Detect which cell encompasses the target text, then output its [X, Y] center coordinate. 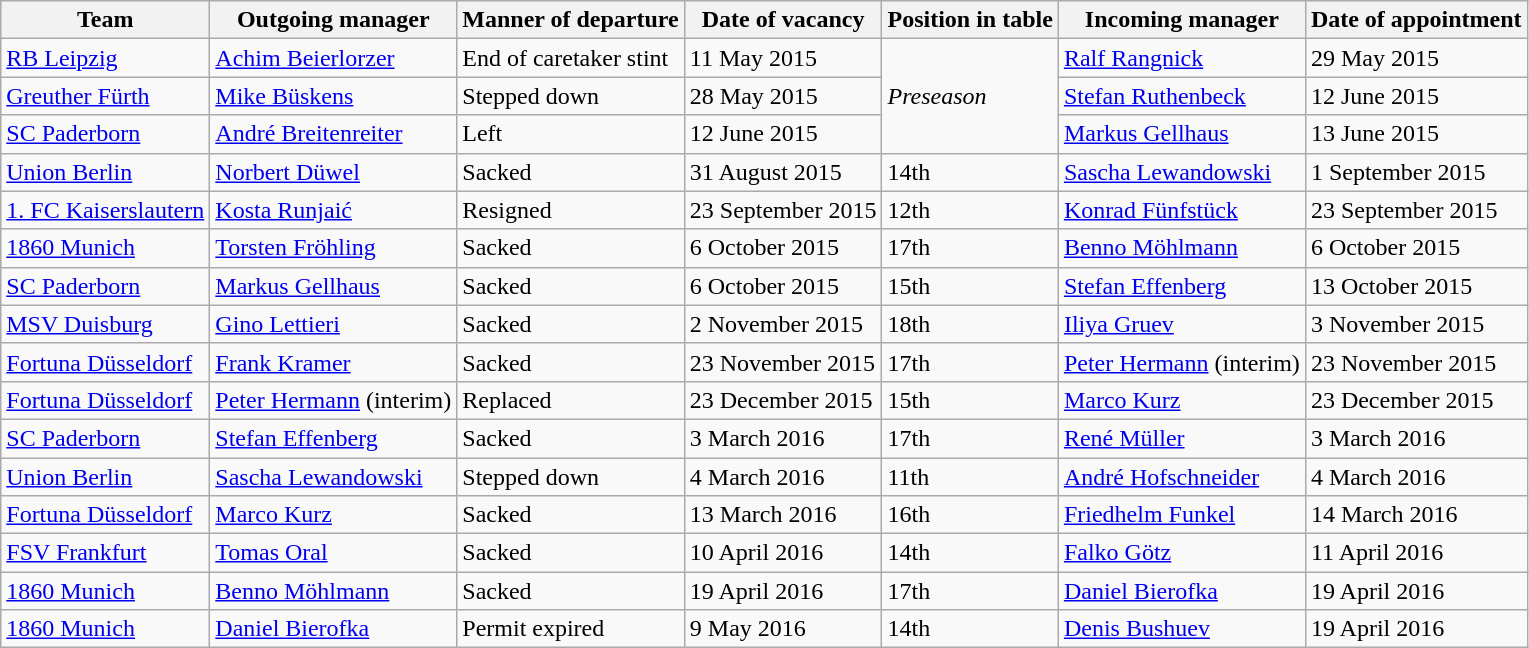
RB Leipzig [106, 58]
FSV Frankfurt [106, 553]
Tomas Oral [334, 553]
18th [970, 324]
Date of vacancy [783, 20]
14 March 2016 [1416, 515]
Team [106, 20]
Friedhelm Funkel [1182, 515]
11th [970, 477]
1. FC Kaiserslautern [106, 210]
Frank Kramer [334, 362]
Incoming manager [1182, 20]
Outgoing manager [334, 20]
13 March 2016 [783, 515]
13 October 2015 [1416, 286]
Denis Bushuev [1182, 629]
16th [970, 515]
René Müller [1182, 438]
2 November 2015 [783, 324]
Date of appointment [1416, 20]
MSV Duisburg [106, 324]
Torsten Fröhling [334, 248]
1 September 2015 [1416, 172]
Resigned [570, 210]
29 May 2015 [1416, 58]
Falko Götz [1182, 553]
André Breitenreiter [334, 134]
9 May 2016 [783, 629]
3 November 2015 [1416, 324]
Stefan Ruthenbeck [1182, 96]
Permit expired [570, 629]
28 May 2015 [783, 96]
Achim Beierlorzer [334, 58]
Norbert Düwel [334, 172]
End of caretaker stint [570, 58]
Gino Lettieri [334, 324]
Iliya Gruev [1182, 324]
Mike Büskens [334, 96]
Left [570, 134]
Preseason [970, 96]
André Hofschneider [1182, 477]
Manner of departure [570, 20]
10 April 2016 [783, 553]
11 May 2015 [783, 58]
Kosta Runjaić [334, 210]
Position in table [970, 20]
Ralf Rangnick [1182, 58]
12th [970, 210]
Replaced [570, 400]
11 April 2016 [1416, 553]
31 August 2015 [783, 172]
13 June 2015 [1416, 134]
Greuther Fürth [106, 96]
Konrad Fünfstück [1182, 210]
